Determine the [x, y] coordinate at the center of the cell enclosing the given text.  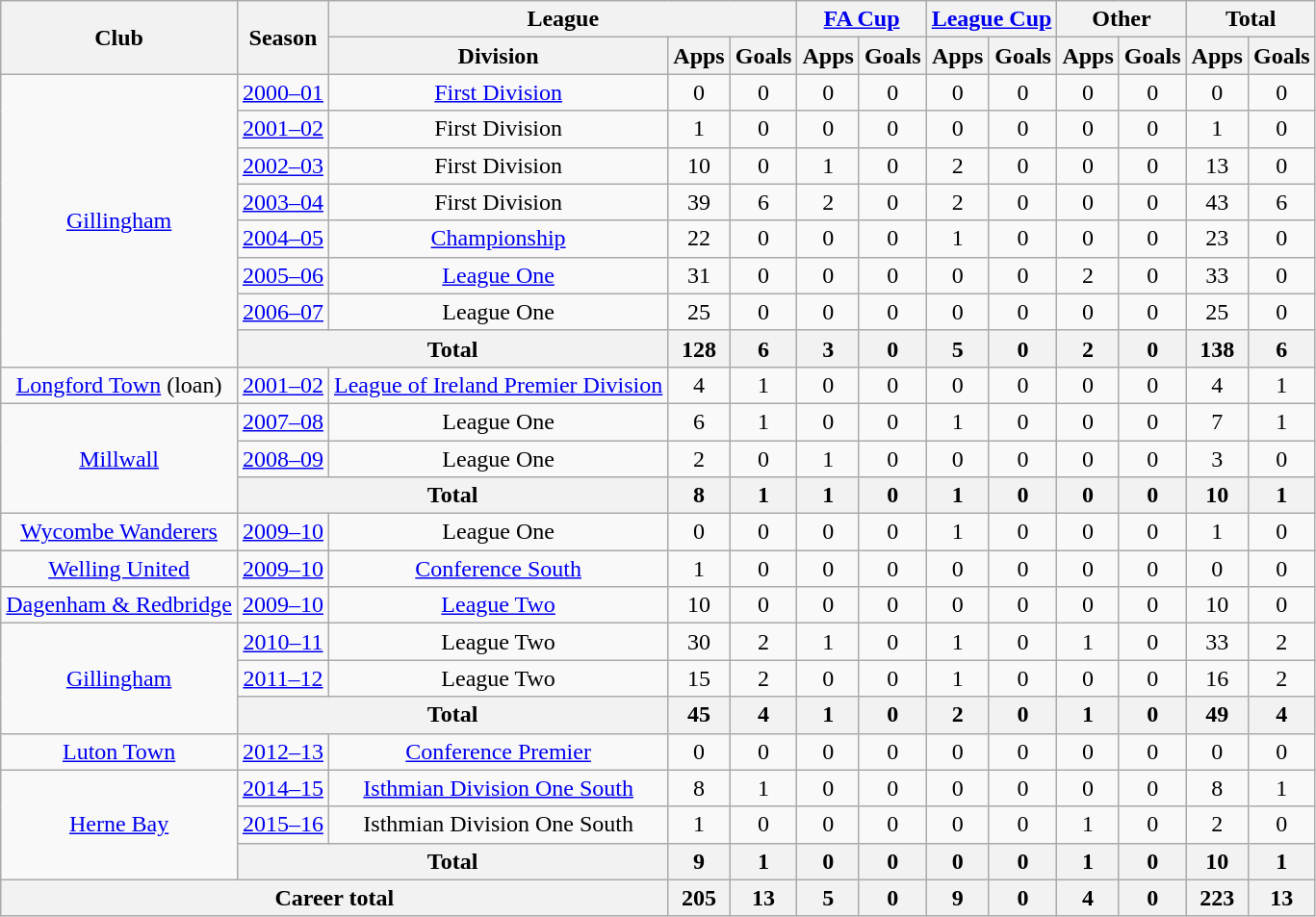
2011–12 [283, 678]
7 [1217, 421]
2012–13 [283, 751]
League [562, 19]
League of Ireland Premier Division [498, 385]
Club [119, 38]
15 [699, 678]
Wycombe Wanderers [119, 532]
Longford Town (loan) [119, 385]
Season [283, 38]
2003–04 [283, 202]
16 [1217, 678]
31 [699, 275]
FA Cup [862, 19]
2006–07 [283, 312]
2014–15 [283, 788]
Welling United [119, 569]
Championship [498, 239]
2005–06 [283, 275]
205 [699, 898]
39 [699, 202]
2008–09 [283, 459]
Luton Town [119, 751]
2010–11 [283, 642]
Conference South [498, 569]
2000–01 [283, 92]
Herne Bay [119, 825]
49 [1217, 715]
22 [699, 239]
Conference Premier [498, 751]
Division [498, 56]
2015–16 [283, 825]
2004–05 [283, 239]
Millwall [119, 458]
223 [1217, 898]
2002–03 [283, 166]
45 [699, 715]
128 [699, 348]
23 [1217, 239]
2007–08 [283, 421]
Dagenham & Redbridge [119, 605]
League Cup [992, 19]
43 [1217, 202]
138 [1217, 348]
Career total [335, 898]
30 [699, 642]
Other [1122, 19]
